Provide the [x, y] coordinate of the cell's center where the given text is located.  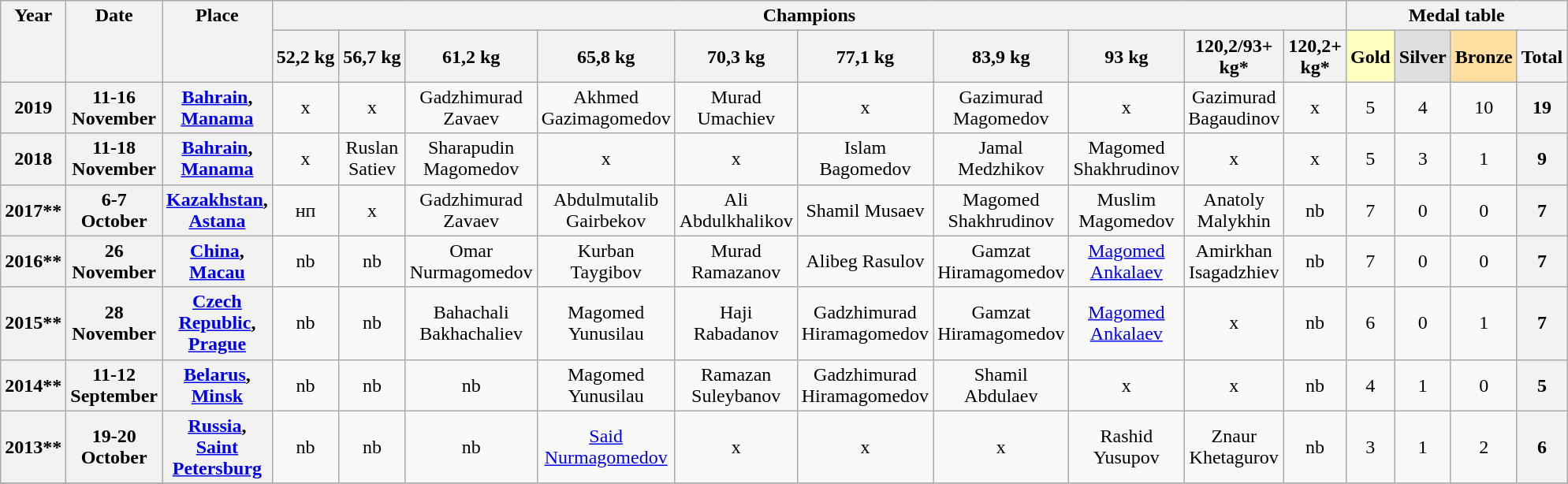
11-18 November [114, 159]
Silver [1422, 57]
93 kg [1127, 57]
Belarus,Minsk [218, 385]
2015** [33, 323]
65,8 kg [605, 57]
Said Nurmagomedov [605, 447]
10 [1484, 107]
2016** [33, 262]
Medal table [1456, 16]
19-20October [114, 447]
Jamal Medzhikov [1001, 159]
Akhmed Gazimagomedov [605, 107]
19 [1542, 107]
Czech Republic,Prague [218, 323]
China,Macau [218, 262]
Omar Nurmagomedov [471, 262]
6-7October [114, 210]
Anatoly Malykhin [1235, 210]
Haji Rabadanov [736, 323]
56,7 kg [372, 57]
Shamil Abdulaev [1001, 385]
Abdulmutalib Gairbekov [605, 210]
Champions [809, 16]
2019 [33, 107]
Gazimurad Magomedov [1001, 107]
77,1 kg [865, 57]
2 [1484, 447]
Ramazan Suleybanov [736, 385]
нп [305, 210]
2018 [33, 159]
2014** [33, 385]
Bronze [1484, 57]
Znaur Khetagurov [1235, 447]
Ruslan Satiev [372, 159]
26November [114, 262]
Sharapudin Magomedov [471, 159]
Muslim Magomedov [1127, 210]
83,9 kg [1001, 57]
2013** [33, 447]
11-12September [114, 385]
Kurban Taygibov [605, 262]
Russia,Saint Petersburg [218, 447]
Bahachali Bakhachaliev [471, 323]
120,2+ kg* [1315, 57]
Date [114, 41]
Total [1542, 57]
70,3 kg [736, 57]
Shamil Musaev [865, 210]
Murad Umachiev [736, 107]
52,2 kg [305, 57]
61,2 kg [471, 57]
28November [114, 323]
Kazakhstan,Astana [218, 210]
Gazimurad Bagaudinov [1235, 107]
11-16 November [114, 107]
Murad Ramazanov [736, 262]
Gold [1370, 57]
Islam Bagomedov [865, 159]
9 [1542, 159]
2017** [33, 210]
Alibeg Rasulov [865, 262]
Rashid Yusupov [1127, 447]
Year [33, 41]
Place [218, 41]
Amirkhan Isagadzhiev [1235, 262]
120,2/93+ kg* [1235, 57]
Ali Abdulkhalikov [736, 210]
